Output the (x, y) coordinate of the center of the cell containing the given text.  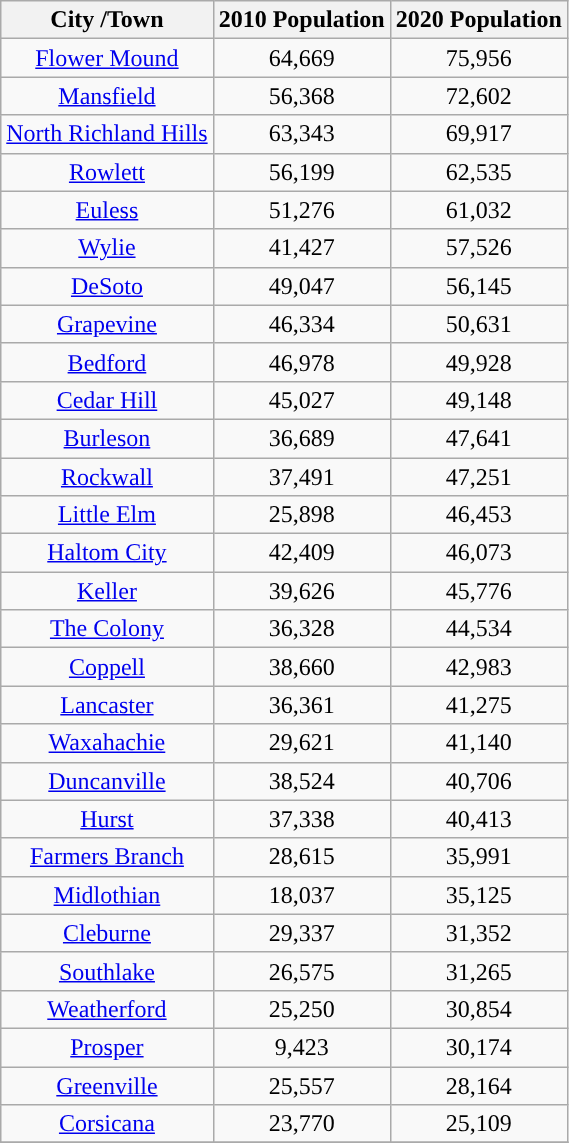
Weatherford (107, 1009)
Wylie (107, 248)
39,626 (302, 591)
Rockwall (107, 477)
Hurst (107, 819)
72,602 (478, 96)
The Colony (107, 629)
Mansfield (107, 96)
36,328 (302, 629)
62,535 (478, 172)
Burleson (107, 438)
44,534 (478, 629)
Farmers Branch (107, 857)
Little Elm (107, 515)
26,575 (302, 971)
46,978 (302, 362)
45,027 (302, 400)
40,706 (478, 781)
31,352 (478, 933)
47,251 (478, 477)
30,174 (478, 1047)
25,557 (302, 1085)
18,037 (302, 895)
29,621 (302, 743)
45,776 (478, 591)
56,199 (302, 172)
Haltom City (107, 553)
46,334 (302, 324)
Lancaster (107, 705)
Southlake (107, 971)
47,641 (478, 438)
Grapevine (107, 324)
29,337 (302, 933)
35,125 (478, 895)
25,109 (478, 1124)
42,409 (302, 553)
25,250 (302, 1009)
30,854 (478, 1009)
46,453 (478, 515)
49,928 (478, 362)
Bedford (107, 362)
25,898 (302, 515)
Waxahachie (107, 743)
Corsicana (107, 1124)
City /Town (107, 20)
49,047 (302, 286)
DeSoto (107, 286)
Flower Mound (107, 58)
38,524 (302, 781)
36,361 (302, 705)
Midlothian (107, 895)
75,956 (478, 58)
49,148 (478, 400)
61,032 (478, 210)
Cedar Hill (107, 400)
41,275 (478, 705)
Euless (107, 210)
Rowlett (107, 172)
69,917 (478, 134)
2010 Population (302, 20)
Keller (107, 591)
40,413 (478, 819)
38,660 (302, 667)
Prosper (107, 1047)
23,770 (302, 1124)
36,689 (302, 438)
56,368 (302, 96)
46,073 (478, 553)
57,526 (478, 248)
North Richland Hills (107, 134)
37,338 (302, 819)
50,631 (478, 324)
28,164 (478, 1085)
51,276 (302, 210)
35,991 (478, 857)
56,145 (478, 286)
Duncanville (107, 781)
Coppell (107, 667)
9,423 (302, 1047)
28,615 (302, 857)
37,491 (302, 477)
Cleburne (107, 933)
64,669 (302, 58)
2020 Population (478, 20)
31,265 (478, 971)
41,427 (302, 248)
42,983 (478, 667)
Greenville (107, 1085)
63,343 (302, 134)
41,140 (478, 743)
